Output the (x, y) coordinate of the center of the cell containing the given text.  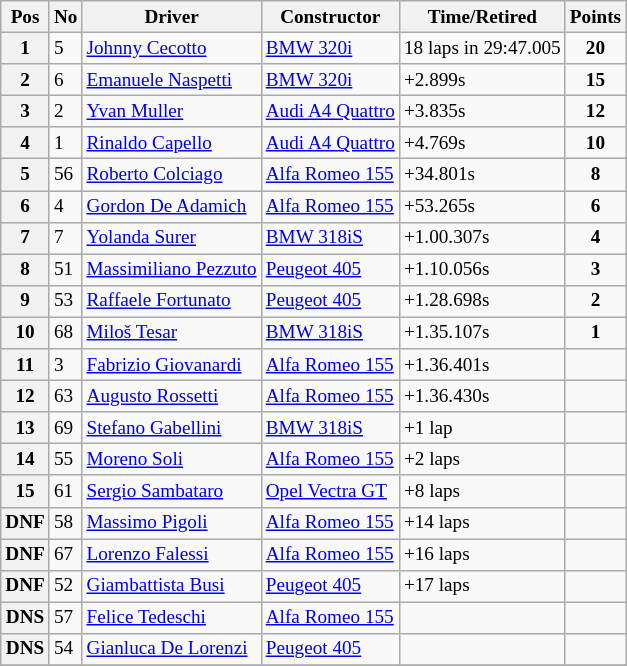
Rinaldo Capello (172, 143)
54 (66, 649)
Felice Tedeschi (172, 618)
20 (595, 48)
+4.769s (482, 143)
67 (66, 554)
11 (26, 365)
Massimiliano Pezzuto (172, 270)
Opel Vectra GT (330, 491)
+1.10.056s (482, 270)
+1.00.307s (482, 238)
No (66, 17)
57 (66, 618)
+17 laps (482, 586)
Pos (26, 17)
+1.36.430s (482, 396)
Stefano Gabellini (172, 428)
Yvan Muller (172, 111)
+1 lap (482, 428)
Gordon De Adamich (172, 206)
Augusto Rossetti (172, 396)
Points (595, 17)
Emanuele Naspetti (172, 80)
Yolanda Surer (172, 238)
Miloš Tesar (172, 333)
14 (26, 460)
69 (66, 428)
Moreno Soli (172, 460)
Gianluca De Lorenzi (172, 649)
55 (66, 460)
Lorenzo Falessi (172, 554)
+34.801s (482, 175)
+8 laps (482, 491)
18 laps in 29:47.005 (482, 48)
+2.899s (482, 80)
Johnny Cecotto (172, 48)
52 (66, 586)
Sergio Sambataro (172, 491)
61 (66, 491)
+16 laps (482, 554)
Roberto Colciago (172, 175)
+1.36.401s (482, 365)
53 (66, 301)
+14 laps (482, 523)
56 (66, 175)
+2 laps (482, 460)
Time/Retired (482, 17)
Giambattista Busi (172, 586)
58 (66, 523)
Raffaele Fortunato (172, 301)
13 (26, 428)
+1.35.107s (482, 333)
9 (26, 301)
Driver (172, 17)
+53.265s (482, 206)
+1.28.698s (482, 301)
Fabrizio Giovanardi (172, 365)
Massimo Pigoli (172, 523)
68 (66, 333)
+3.835s (482, 111)
51 (66, 270)
Constructor (330, 17)
63 (66, 396)
